Output the [X, Y] coordinate of the center of the cell containing the given text.  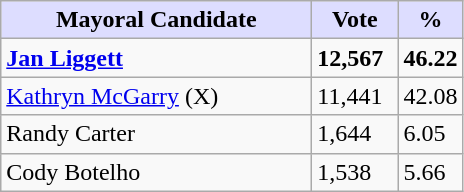
Mayoral Candidate [156, 20]
46.22 [430, 58]
1,538 [355, 172]
% [430, 20]
Randy Carter [156, 134]
Kathryn McGarry (X) [156, 96]
1,644 [355, 134]
42.08 [430, 96]
Cody Botelho [156, 172]
5.66 [430, 172]
Vote [355, 20]
12,567 [355, 58]
Jan Liggett [156, 58]
6.05 [430, 134]
11,441 [355, 96]
